Determine the [x, y] coordinate at the center of the cell enclosing the given text.  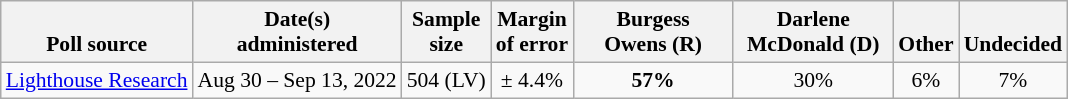
Date(s)administered [298, 32]
Aug 30 – Sep 13, 2022 [298, 80]
7% [1013, 80]
6% [926, 80]
Samplesize [446, 32]
Other [926, 32]
504 (LV) [446, 80]
30% [813, 80]
Undecided [1013, 32]
DarleneMcDonald (D) [813, 32]
57% [653, 80]
Poll source [97, 32]
Marginof error [532, 32]
± 4.4% [532, 80]
Lighthouse Research [97, 80]
BurgessOwens (R) [653, 32]
